From the cell containing the given text, extract its center point as (X, Y) coordinate. 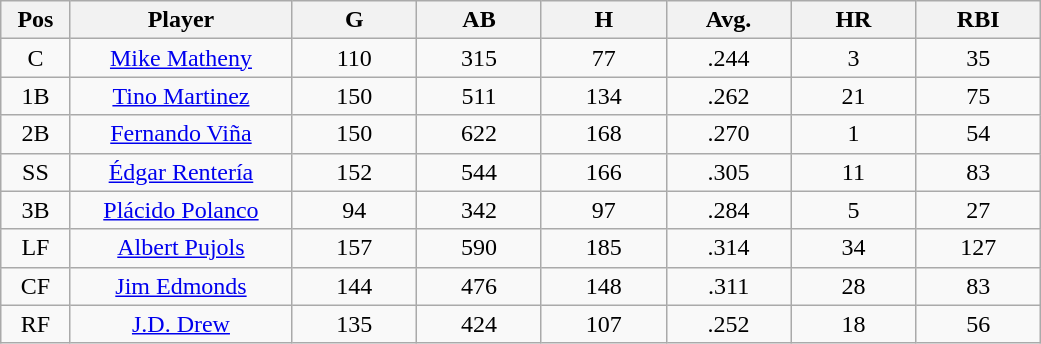
110 (354, 58)
27 (978, 210)
Player (181, 20)
11 (854, 172)
.270 (728, 134)
.244 (728, 58)
RBI (978, 20)
HR (854, 20)
511 (480, 96)
28 (854, 286)
SS (36, 172)
590 (480, 248)
H (604, 20)
C (36, 58)
Tino Martinez (181, 96)
.314 (728, 248)
166 (604, 172)
Édgar Rentería (181, 172)
34 (854, 248)
.252 (728, 324)
5 (854, 210)
.262 (728, 96)
Avg. (728, 20)
75 (978, 96)
97 (604, 210)
Fernando Viña (181, 134)
144 (354, 286)
157 (354, 248)
544 (480, 172)
476 (480, 286)
148 (604, 286)
3 (854, 58)
342 (480, 210)
LF (36, 248)
J.D. Drew (181, 324)
35 (978, 58)
168 (604, 134)
315 (480, 58)
AB (480, 20)
Jim Edmonds (181, 286)
77 (604, 58)
622 (480, 134)
127 (978, 248)
18 (854, 324)
CF (36, 286)
134 (604, 96)
.284 (728, 210)
107 (604, 324)
56 (978, 324)
.305 (728, 172)
424 (480, 324)
.311 (728, 286)
54 (978, 134)
94 (354, 210)
RF (36, 324)
Mike Matheny (181, 58)
3B (36, 210)
152 (354, 172)
185 (604, 248)
G (354, 20)
Plácido Polanco (181, 210)
21 (854, 96)
Albert Pujols (181, 248)
2B (36, 134)
135 (354, 324)
1B (36, 96)
Pos (36, 20)
1 (854, 134)
